Identify which cell holds the provided text, then report its [x, y] central coordinate. 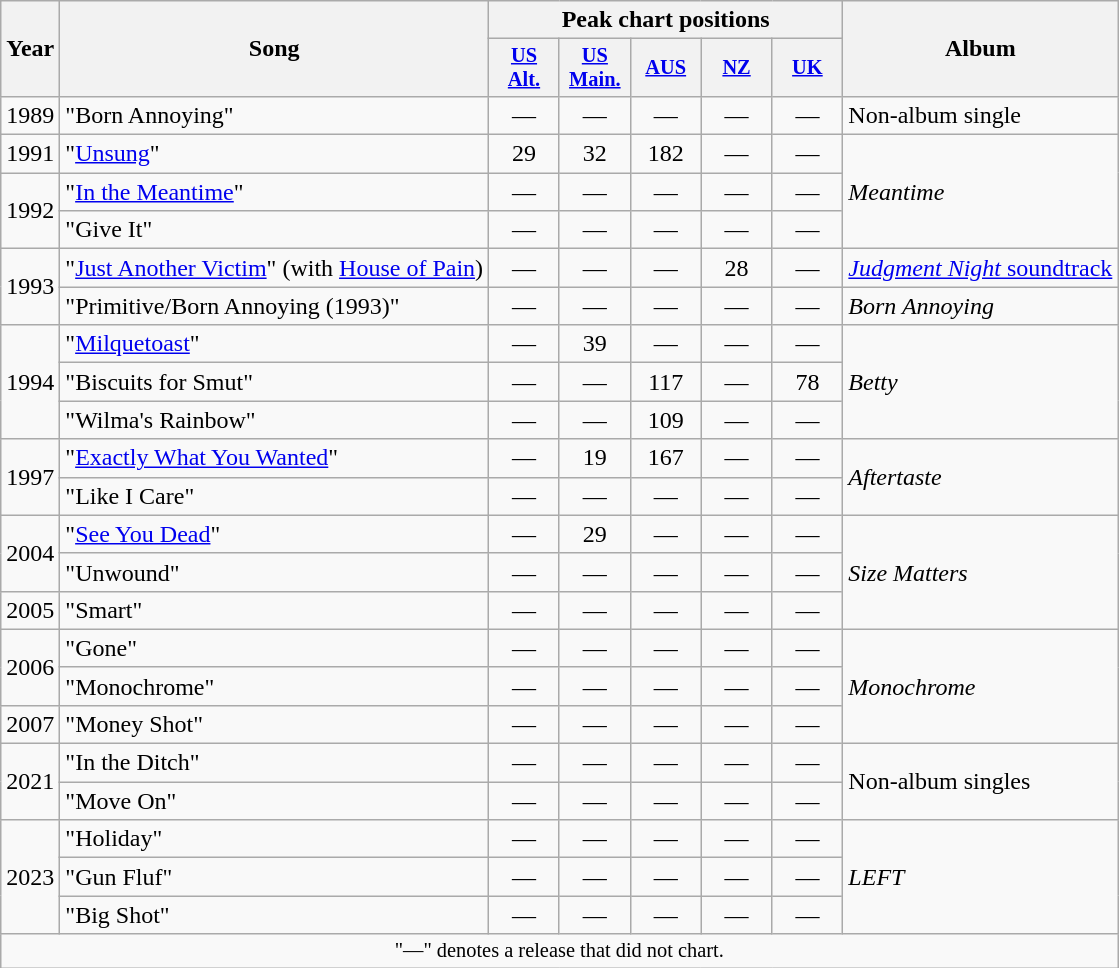
"Smart" [274, 610]
1992 [30, 211]
78 [808, 382]
"Wilma's Rainbow" [274, 420]
"Move On" [274, 801]
"Like I Care" [274, 496]
32 [594, 154]
USMain. [594, 68]
2023 [30, 877]
167 [666, 458]
"—" denotes a release that did not chart. [560, 951]
NZ [736, 68]
1994 [30, 382]
1997 [30, 477]
Song [274, 49]
"Milquetoast" [274, 344]
Non-album single [980, 115]
Judgment Night soundtrack [980, 268]
"Unsung" [274, 154]
LEFT [980, 877]
Aftertaste [980, 477]
"Exactly What You Wanted" [274, 458]
1993 [30, 287]
19 [594, 458]
Album [980, 49]
Betty [980, 382]
"Monochrome" [274, 686]
"Unwound" [274, 572]
2007 [30, 724]
Peak chart positions [666, 20]
"Money Shot" [274, 724]
39 [594, 344]
2005 [30, 610]
"In the Ditch" [274, 763]
Monochrome [980, 686]
2004 [30, 553]
182 [666, 154]
"Gun Fluf" [274, 877]
"Holiday" [274, 839]
USAlt. [524, 68]
Meantime [980, 192]
Born Annoying [980, 306]
"Big Shot" [274, 915]
2006 [30, 667]
"See You Dead" [274, 534]
Year [30, 49]
"Give It" [274, 230]
117 [666, 382]
1991 [30, 154]
"Primitive/Born Annoying (1993)" [274, 306]
AUS [666, 68]
"Gone" [274, 648]
2021 [30, 782]
"Biscuits for Smut" [274, 382]
109 [666, 420]
"Born Annoying" [274, 115]
Size Matters [980, 572]
Non-album singles [980, 782]
28 [736, 268]
"Just Another Victim" (with House of Pain) [274, 268]
1989 [30, 115]
"In the Meantime" [274, 192]
UK [808, 68]
